Identify which cell holds the provided text, then report its [x, y] central coordinate. 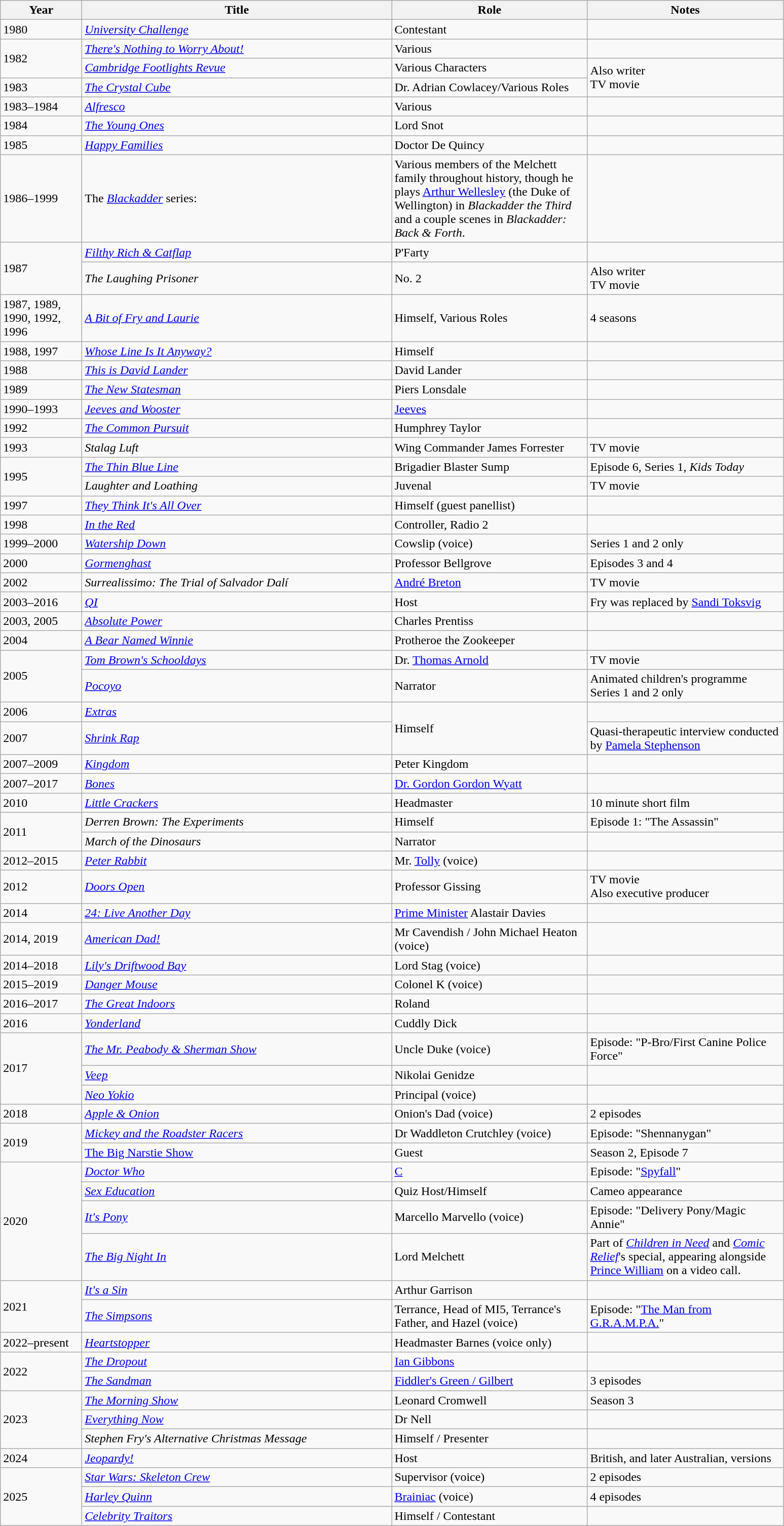
The Great Indoors [237, 1003]
Peter Kingdom [490, 764]
A Bear Named Winnie [237, 640]
Little Crackers [237, 803]
Episode 1: "The Assassin" [685, 822]
Piers Lonsdale [490, 390]
Dr Nell [490, 1420]
Wing Commander James Forrester [490, 448]
2015–2019 [42, 984]
Guest [490, 1152]
Jeeves [490, 409]
2016–2017 [42, 1003]
Roland [490, 1003]
The Thin Blue Line [237, 467]
Various Characters [490, 68]
Yonderland [237, 1023]
P'Farty [490, 252]
Episode: "The Man from G.R.A.M.P.A." [685, 1316]
March of the Dinosaurs [237, 841]
Season 2, Episode 7 [685, 1152]
Role [490, 10]
2007 [42, 738]
Animated children's programmeSeries 1 and 2 only [685, 686]
2003–2016 [42, 602]
Marcello Marvello (voice) [490, 1217]
1995 [42, 476]
Bones [237, 784]
2007–2009 [42, 764]
A Bit of Fry and Laurie [237, 318]
Pocoyo [237, 686]
Apple & Onion [237, 1114]
Contestant [490, 29]
Absolute Power [237, 621]
Humphrey Taylor [490, 428]
1997 [42, 505]
Jeeves and Wooster [237, 409]
Extras [237, 712]
Series 1 and 2 only [685, 544]
2005 [42, 676]
Brigadier Blaster Sump [490, 467]
The Big Narstie Show [237, 1152]
The Mr. Peabody & Sherman Show [237, 1049]
Lily's Driftwood Bay [237, 965]
1998 [42, 525]
2012 [42, 887]
Part of Children in Need and Comic Relief's special, appearing alongside Prince William on a video call. [685, 1257]
1992 [42, 428]
2004 [42, 640]
1982 [42, 58]
1986–1999 [42, 199]
Whose Line Is It Anyway? [237, 351]
It's a Sin [237, 1290]
1983 [42, 87]
Watership Down [237, 544]
Neo Yokio [237, 1095]
Himself / Contestant [490, 1516]
Dr. Thomas Arnold [490, 659]
Notes [685, 10]
Episode 6, Series 1, Kids Today [685, 467]
University Challenge [237, 29]
Kingdom [237, 764]
Onion's Dad (voice) [490, 1114]
Episode: "Shennanygan" [685, 1133]
Episodes 3 and 4 [685, 563]
There's Nothing to Worry About! [237, 49]
André Breton [490, 582]
The Sandman [237, 1381]
Controller, Radio 2 [490, 525]
Leonard Cromwell [490, 1400]
Alfresco [237, 106]
Mr Cavendish / John Michael Heaton (voice) [490, 939]
Heartstopper [237, 1342]
Nikolai Genidze [490, 1075]
10 minute short film [685, 803]
Gormenghast [237, 563]
2017 [42, 1068]
It's Pony [237, 1217]
Tom Brown's Schooldays [237, 659]
Jeopardy! [237, 1458]
1983–1984 [42, 106]
This is David Lander [237, 370]
2003, 2005 [42, 621]
Himself / Presenter [490, 1439]
2014–2018 [42, 965]
Harley Quinn [237, 1497]
2010 [42, 803]
Lord Melchett [490, 1257]
Danger Mouse [237, 984]
Dr. Gordon Gordon Wyatt [490, 784]
1985 [42, 145]
Filthy Rich & Catflap [237, 252]
Doctor Who [237, 1172]
24: Live Another Day [237, 913]
Juvenal [490, 486]
2022 [42, 1371]
2006 [42, 712]
American Dad! [237, 939]
The Common Pursuit [237, 428]
Cowslip (voice) [490, 544]
Prime Minister Alastair Davies [490, 913]
Veep [237, 1075]
Everything Now [237, 1420]
Fiddler's Green / Gilbert [490, 1381]
2019 [42, 1143]
Arthur Garrison [490, 1290]
Professor Bellgrove [490, 563]
Himself, Various Roles [490, 318]
Stalag Luft [237, 448]
The Young Ones [237, 126]
Dr. Adrian Cowlacey/Various Roles [490, 87]
Episode: "Delivery Pony/Magic Annie" [685, 1217]
Quasi-therapeutic interview conducted by Pamela Stephenson [685, 738]
2014, 2019 [42, 939]
Professor Gissing [490, 887]
Stephen Fry's Alternative Christmas Message [237, 1439]
Protheroe the Zookeeper [490, 640]
Episode: "P-Bro/First Canine Police Force" [685, 1049]
1988, 1997 [42, 351]
1990–1993 [42, 409]
Laughter and Loathing [237, 486]
The Crystal Cube [237, 87]
2018 [42, 1114]
TV movieAlso executive producer [685, 887]
Shrink Rap [237, 738]
1980 [42, 29]
The Big Night In [237, 1257]
QI [237, 602]
In the Red [237, 525]
Celebrity Traitors [237, 1516]
Colonel K (voice) [490, 984]
1987 [42, 269]
Year [42, 10]
No. 2 [490, 278]
Cuddly Dick [490, 1023]
Title [237, 10]
1987, 1989, 1990, 1992, 1996 [42, 318]
The Dropout [237, 1361]
2000 [42, 563]
Quiz Host/Himself [490, 1191]
4 episodes [685, 1497]
Himself (guest panellist) [490, 505]
The Laughing Prisoner [237, 278]
2002 [42, 582]
Mickey and the Roadster Racers [237, 1133]
3 episodes [685, 1381]
David Lander [490, 370]
2024 [42, 1458]
Charles Prentiss [490, 621]
Cameo appearance [685, 1191]
The Simpsons [237, 1316]
Season 3 [685, 1400]
2014 [42, 913]
Doctor De Quincy [490, 145]
Lord Stag (voice) [490, 965]
Episode: "Spyfall" [685, 1172]
Brainiac (voice) [490, 1497]
Lord Snot [490, 126]
Sex Education [237, 1191]
2016 [42, 1023]
2023 [42, 1420]
Principal (voice) [490, 1095]
The Morning Show [237, 1400]
Doors Open [237, 887]
Dr Waddleton Crutchley (voice) [490, 1133]
C [490, 1172]
Terrance, Head of MI5, Terrance's Father, and Hazel (voice) [490, 1316]
The Blackadder series: [237, 199]
2022–present [42, 1342]
1989 [42, 390]
Headmaster Barnes (voice only) [490, 1342]
4 seasons [685, 318]
Surrealissimo: The Trial of Salvador Dalí [237, 582]
Ian Gibbons [490, 1361]
Uncle Duke (voice) [490, 1049]
1999–2000 [42, 544]
2025 [42, 1497]
Cambridge Footlights Revue [237, 68]
Headmaster [490, 803]
Happy Families [237, 145]
Supervisor (voice) [490, 1477]
Mr. Tolly (voice) [490, 861]
1993 [42, 448]
1984 [42, 126]
British, and later Australian, versions [685, 1458]
They Think It's All Over [237, 505]
Fry was replaced by Sandi Toksvig [685, 602]
Peter Rabbit [237, 861]
2021 [42, 1307]
Star Wars: Skeleton Crew [237, 1477]
1988 [42, 370]
Derren Brown: The Experiments [237, 822]
2011 [42, 832]
2012–2015 [42, 861]
The New Statesman [237, 390]
2007–2017 [42, 784]
2020 [42, 1221]
